Return [X, Y] of the center of cell containing provided text 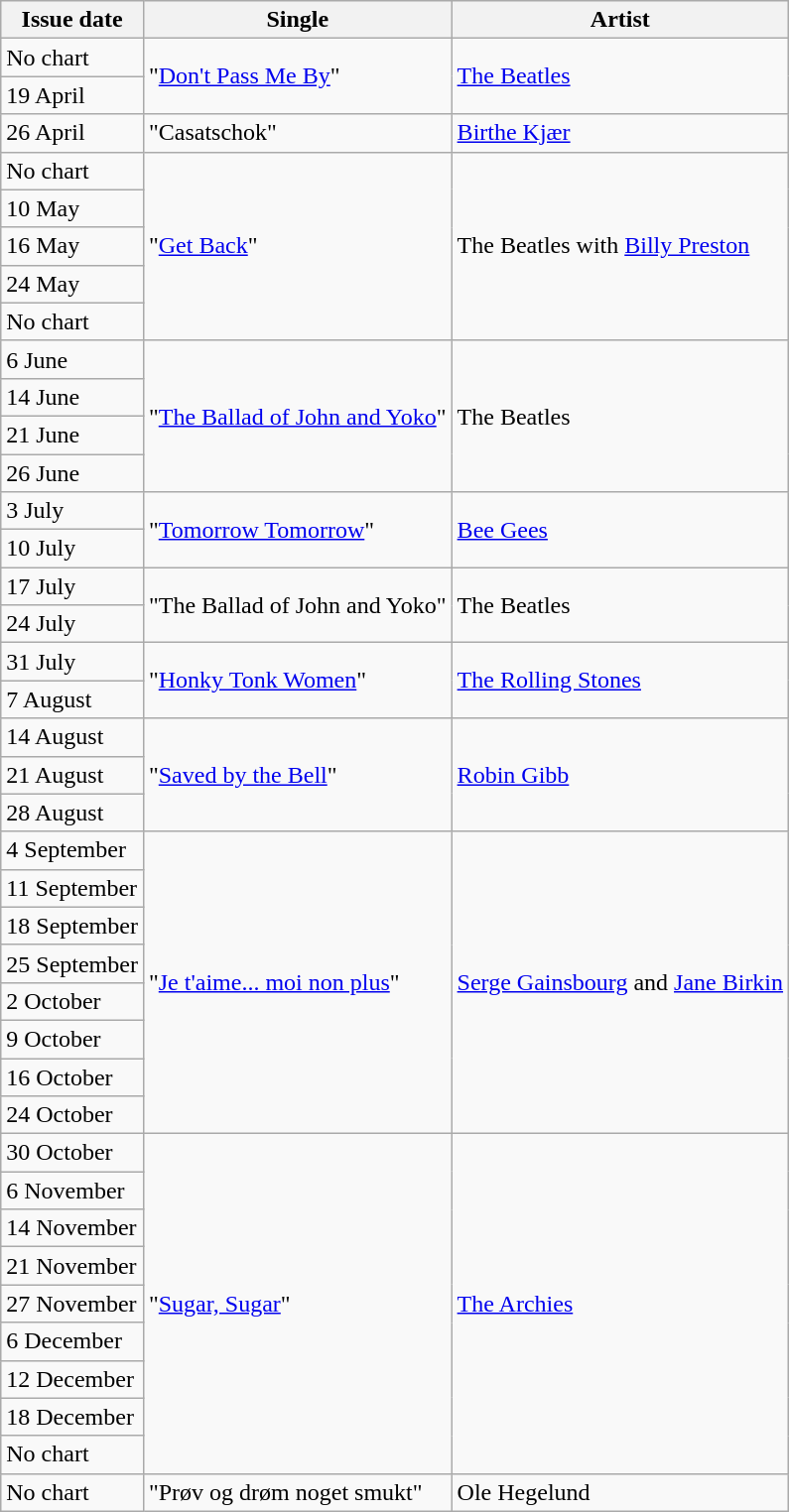
27 November [72, 1304]
"Get Back" [298, 246]
The Rolling Stones [619, 681]
6 June [72, 359]
4 September [72, 850]
11 September [72, 888]
16 October [72, 1076]
18 December [72, 1417]
19 April [72, 95]
"Je t'aime... moi non plus" [298, 982]
"Prøv og drøm noget smukt" [298, 1492]
18 September [72, 926]
6 December [72, 1341]
24 May [72, 284]
28 August [72, 813]
6 November [72, 1191]
10 July [72, 549]
7 August [72, 699]
Artist [619, 20]
The Beatles with Billy Preston [619, 246]
14 June [72, 397]
21 November [72, 1266]
24 July [72, 624]
26 April [72, 133]
"Honky Tonk Women" [298, 681]
Ole Hegelund [619, 1492]
30 October [72, 1153]
10 May [72, 208]
25 September [72, 963]
16 May [72, 246]
Bee Gees [619, 530]
2 October [72, 1001]
Birthe Kjær [619, 133]
"Casatschok" [298, 133]
14 November [72, 1228]
"Sugar, Sugar" [298, 1304]
The Archies [619, 1304]
14 August [72, 737]
Issue date [72, 20]
Single [298, 20]
21 August [72, 775]
24 October [72, 1115]
"Don't Pass Me By" [298, 76]
"Saved by the Bell" [298, 775]
9 October [72, 1039]
Robin Gibb [619, 775]
3 July [72, 511]
Serge Gainsbourg and Jane Birkin [619, 982]
17 July [72, 586]
31 July [72, 662]
12 December [72, 1379]
21 June [72, 435]
26 June [72, 473]
"Tomorrow Tomorrow" [298, 530]
